Return the [X, Y] coordinate for the center point of the cell that contains the specified text.  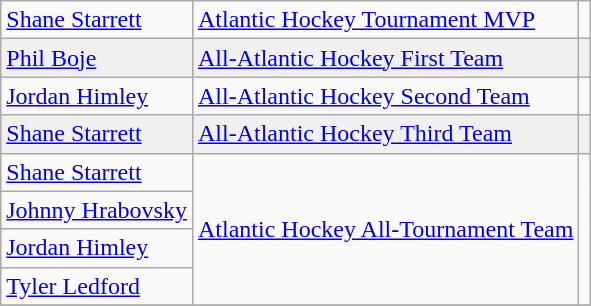
Johnny Hrabovsky [97, 210]
Phil Boje [97, 58]
All-Atlantic Hockey Third Team [385, 134]
Atlantic Hockey Tournament MVP [385, 20]
All-Atlantic Hockey First Team [385, 58]
Tyler Ledford [97, 286]
Atlantic Hockey All-Tournament Team [385, 229]
All-Atlantic Hockey Second Team [385, 96]
